For the text-containing cell, return its midpoint in [X, Y] coordinate format. 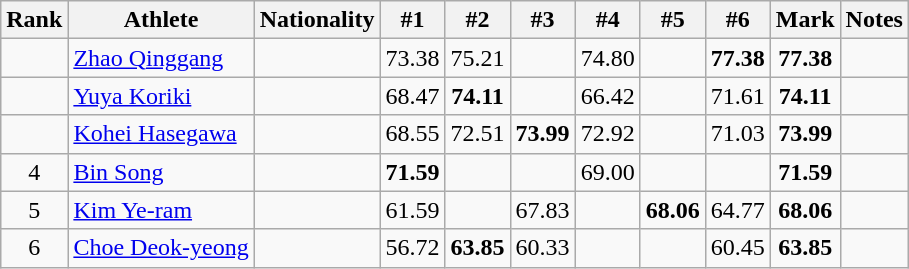
71.03 [738, 134]
71.61 [738, 96]
68.47 [412, 96]
66.42 [608, 96]
60.45 [738, 248]
Mark [805, 20]
#6 [738, 20]
74.80 [608, 58]
Yuya Koriki [161, 96]
56.72 [412, 248]
73.38 [412, 58]
64.77 [738, 210]
Kim Ye-ram [161, 210]
#3 [542, 20]
Bin Song [161, 172]
Kohei Hasegawa [161, 134]
60.33 [542, 248]
72.51 [478, 134]
Athlete [161, 20]
#2 [478, 20]
#5 [672, 20]
Nationality [317, 20]
Notes [874, 20]
6 [34, 248]
68.55 [412, 134]
4 [34, 172]
61.59 [412, 210]
Zhao Qinggang [161, 58]
72.92 [608, 134]
75.21 [478, 58]
69.00 [608, 172]
#1 [412, 20]
#4 [608, 20]
5 [34, 210]
67.83 [542, 210]
Choe Deok-yeong [161, 248]
Rank [34, 20]
